For the text-containing cell, return its midpoint in [x, y] coordinate format. 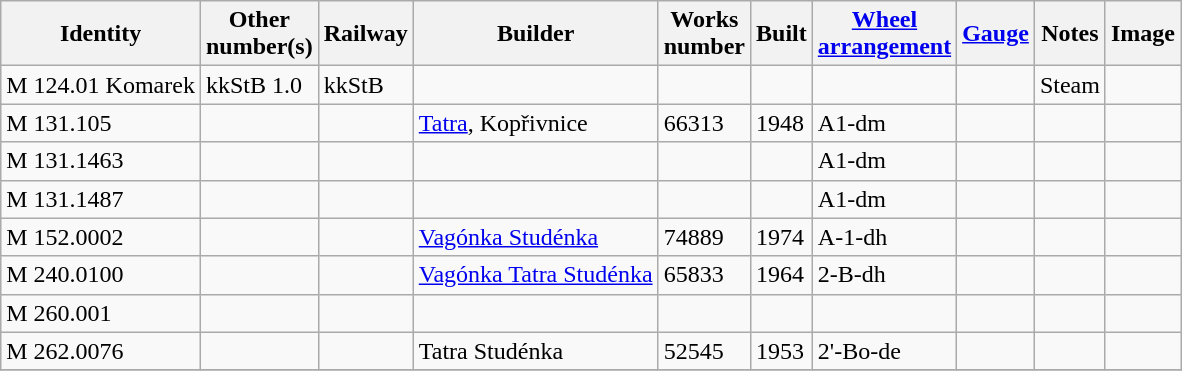
65833 [704, 275]
Tatra Studénka [536, 351]
Tatra, Kopřivnice [536, 123]
M 260.001 [101, 313]
Built [782, 34]
Identity [101, 34]
Notes [1070, 34]
kkStB 1.0 [259, 85]
1953 [782, 351]
M 131.105 [101, 123]
M 152.0002 [101, 237]
kkStB [366, 85]
1948 [782, 123]
Gauge [996, 34]
Builder [536, 34]
Worksnumber [704, 34]
52545 [704, 351]
1964 [782, 275]
Image [1142, 34]
Railway [366, 34]
M 240.0100 [101, 275]
1974 [782, 237]
A-1-dh [884, 237]
Vagónka Tatra Studénka [536, 275]
74889 [704, 237]
2-B-dh [884, 275]
Vagónka Studénka [536, 237]
M 262.0076 [101, 351]
Wheelarrange­ment [884, 34]
2'-Bo-de [884, 351]
Steam [1070, 85]
66313 [704, 123]
M 124.01 Komarek [101, 85]
M 131.1463 [101, 161]
Othernumber(s) [259, 34]
M 131.1487 [101, 199]
